Determine the (x, y) coordinate at the center of the cell enclosing the given text.  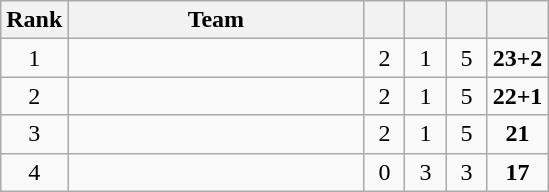
21 (518, 134)
4 (34, 172)
17 (518, 172)
Rank (34, 20)
23+2 (518, 58)
22+1 (518, 96)
0 (384, 172)
Team (216, 20)
